Capture the cell that displays the provided text and extract its (X, Y) central coordinate. 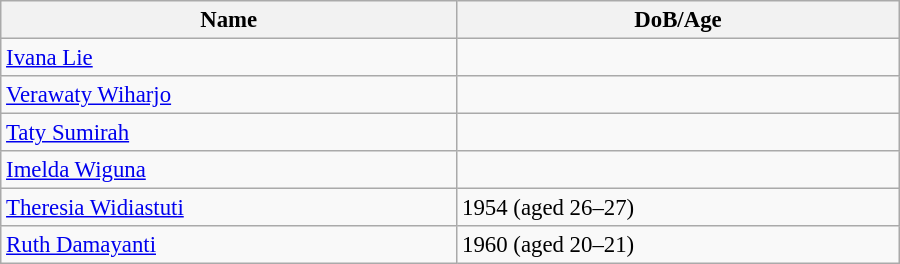
Ivana Lie (229, 58)
Verawaty Wiharjo (229, 95)
DoB/Age (678, 20)
Name (229, 20)
Imelda Wiguna (229, 170)
1954 (aged 26–27) (678, 208)
Taty Sumirah (229, 133)
Ruth Damayanti (229, 245)
1960 (aged 20–21) (678, 245)
Theresia Widiastuti (229, 208)
